For the text-containing cell, return its midpoint in (X, Y) coordinate format. 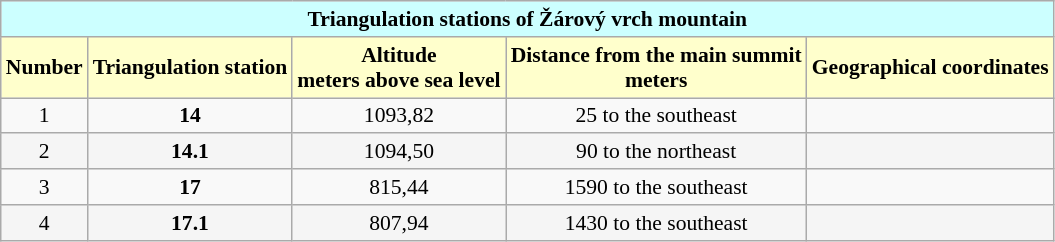
807,94 (398, 223)
3 (44, 187)
90 to the northeast (656, 152)
25 to the southeast (656, 116)
1 (44, 116)
Triangulation stations of Žárový vrch mountain (528, 19)
Triangulation station (190, 68)
14 (190, 116)
Distance from the main summitmeters (656, 68)
14.1 (190, 152)
2 (44, 152)
Number (44, 68)
17.1 (190, 223)
1590 to the southeast (656, 187)
Geographical coordinates (930, 68)
1094,50 (398, 152)
Altitudemeters above sea level (398, 68)
815,44 (398, 187)
1430 to the southeast (656, 223)
1093,82 (398, 116)
4 (44, 223)
17 (190, 187)
